Return [x, y] of the center of cell containing provided text 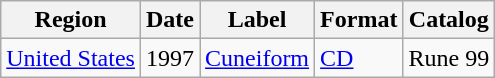
Region [71, 20]
Catalog [449, 20]
Label [258, 20]
1997 [170, 58]
CD [359, 58]
Format [359, 20]
United States [71, 58]
Date [170, 20]
Cuneiform [258, 58]
Rune 99 [449, 58]
